Return the [x, y] coordinate for the center point of the cell that contains the specified text.  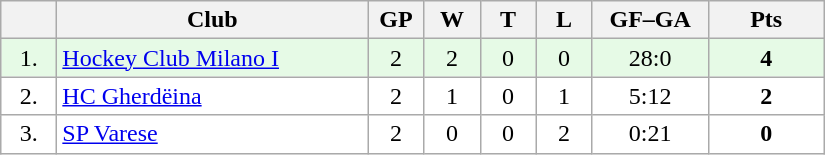
4 [766, 58]
Club [212, 20]
2. [29, 96]
0:21 [650, 134]
1. [29, 58]
T [508, 20]
Hockey Club Milano I [212, 58]
GF–GA [650, 20]
L [564, 20]
HC Gherdëina [212, 96]
SP Varese [212, 134]
28:0 [650, 58]
5:12 [650, 96]
GP [396, 20]
3. [29, 134]
Pts [766, 20]
W [452, 20]
